Detect which cell encompasses the target text, then output its [X, Y] center coordinate. 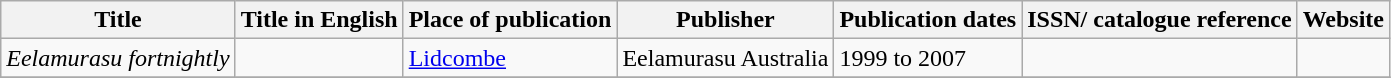
Lidcombe [510, 58]
Title in English [319, 20]
Title [118, 20]
Eelamurasu fortnightly [118, 58]
Publisher [726, 20]
Place of publication [510, 20]
Website [1343, 20]
ISSN/ catalogue reference [1160, 20]
Publication dates [928, 20]
Eelamurasu Australia [726, 58]
1999 to 2007 [928, 58]
